Extract the (X, Y) coordinate from the center of the cell holding the provided text.  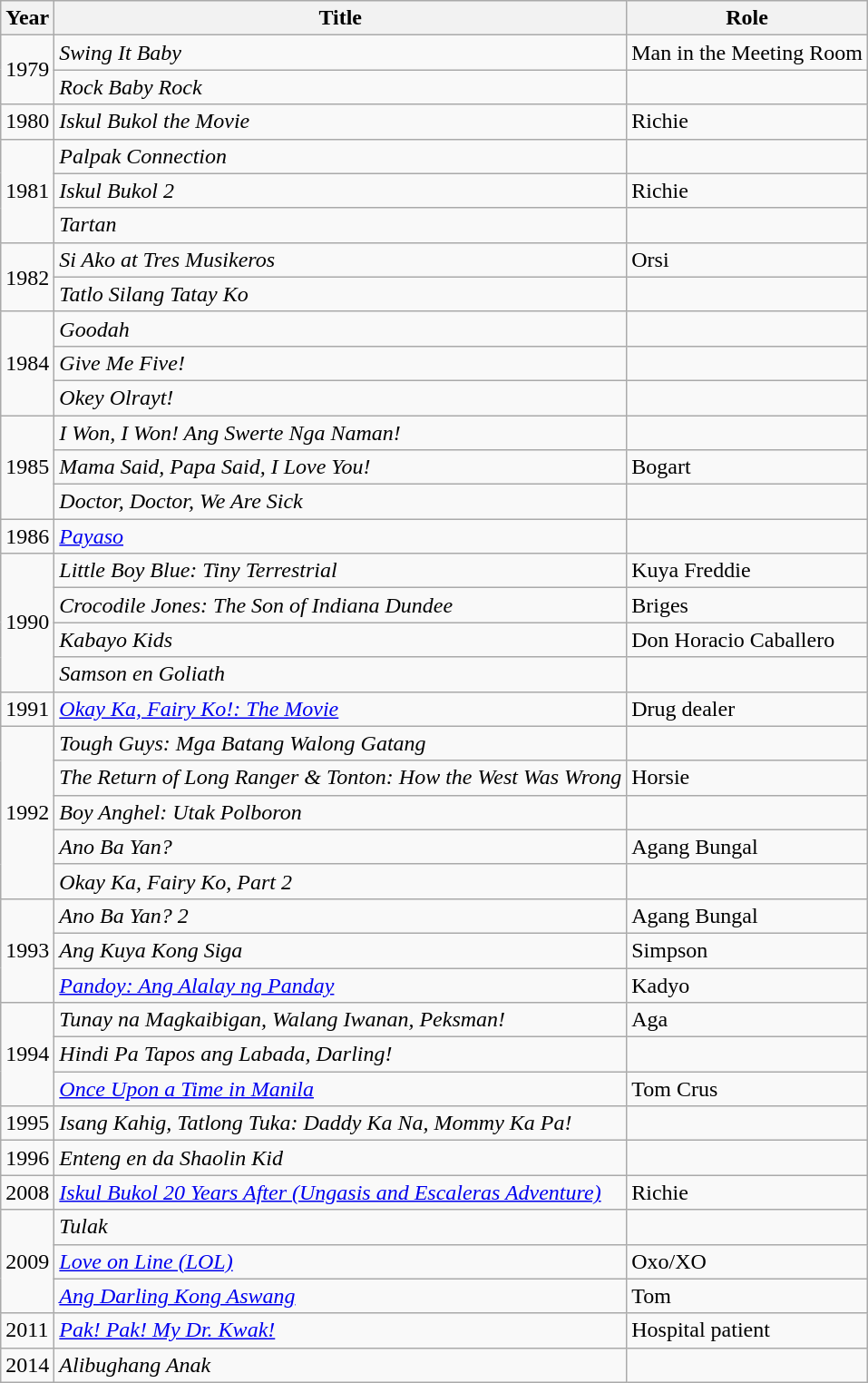
2011 (27, 1330)
Little Boy Blue: Tiny Terrestrial (341, 571)
1991 (27, 709)
Give Me Five! (341, 363)
Tough Guys: Mga Batang Walong Gatang (341, 743)
The Return of Long Ranger & Tonton: How the West Was Wrong (341, 778)
Tunay na Magkaibigan, Walang Iwanan, Peksman! (341, 1020)
Oxo/XO (747, 1261)
Tom Crus (747, 1089)
Tartan (341, 225)
Iskul Bukol 20 Years After (Ungasis and Escaleras Adventure) (341, 1192)
Bogart (747, 467)
Payaso (341, 536)
Pandoy: Ang Alalay ng Panday (341, 985)
Rock Baby Rock (341, 87)
1985 (27, 467)
Mama Said, Papa Said, I Love You! (341, 467)
1992 (27, 812)
I Won, I Won! Ang Swerte Nga Naman! (341, 433)
Aga (747, 1020)
1982 (27, 277)
1986 (27, 536)
Okey Olrayt! (341, 397)
Tatlo Silang Tatay Ko (341, 294)
Kadyo (747, 985)
1980 (27, 122)
Don Horacio Caballero (747, 640)
Orsi (747, 260)
Enteng en da Shaolin Kid (341, 1158)
1990 (27, 623)
Swing It Baby (341, 53)
Doctor, Doctor, We Are Sick (341, 502)
Isang Kahig, Tatlong Tuka: Daddy Ka Na, Mommy Ka Pa! (341, 1123)
Horsie (747, 778)
Boy Anghel: Utak Polboron (341, 812)
1995 (27, 1123)
Pak! Pak! My Dr. Kwak! (341, 1330)
1979 (27, 70)
Hindi Pa Tapos ang Labada, Darling! (341, 1054)
Simpson (747, 950)
Love on Line (LOL) (341, 1261)
Okay Ka, Fairy Ko!: The Movie (341, 709)
Tom (747, 1296)
Iskul Bukol the Movie (341, 122)
Once Upon a Time in Manila (341, 1089)
Drug dealer (747, 709)
1993 (27, 950)
Palpak Connection (341, 156)
2009 (27, 1261)
1981 (27, 191)
1994 (27, 1054)
Briges (747, 605)
Iskul Bukol 2 (341, 191)
Title (341, 18)
Tulak (341, 1227)
Hospital patient (747, 1330)
Crocodile Jones: The Son of Indiana Dundee (341, 605)
Ang Darling Kong Aswang (341, 1296)
Samson en Goliath (341, 674)
Year (27, 18)
Okay Ka, Fairy Ko, Part 2 (341, 881)
2008 (27, 1192)
Role (747, 18)
Kabayo Kids (341, 640)
Kuya Freddie (747, 571)
Ang Kuya Kong Siga (341, 950)
Man in the Meeting Room (747, 53)
Ano Ba Yan? 2 (341, 916)
Si Ako at Tres Musikeros (341, 260)
2014 (27, 1365)
1996 (27, 1158)
Alibughang Anak (341, 1365)
Goodah (341, 329)
Ano Ba Yan? (341, 847)
1984 (27, 363)
